Locate the cell with the specified text and output its [x, y] center coordinate. 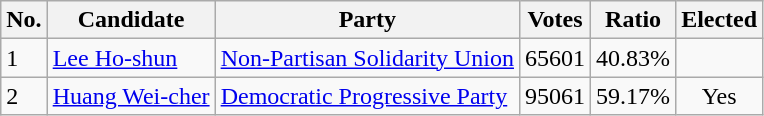
Ratio [634, 20]
Yes [720, 96]
Party [367, 20]
65601 [554, 58]
95061 [554, 96]
Democratic Progressive Party [367, 96]
Votes [554, 20]
Candidate [131, 20]
1 [24, 58]
2 [24, 96]
No. [24, 20]
Elected [720, 20]
Non-Partisan Solidarity Union [367, 58]
59.17% [634, 96]
40.83% [634, 58]
Huang Wei-cher [131, 96]
Lee Ho-shun [131, 58]
